Scan for the cell matching the given text and deliver its (X, Y) coordinate at center. 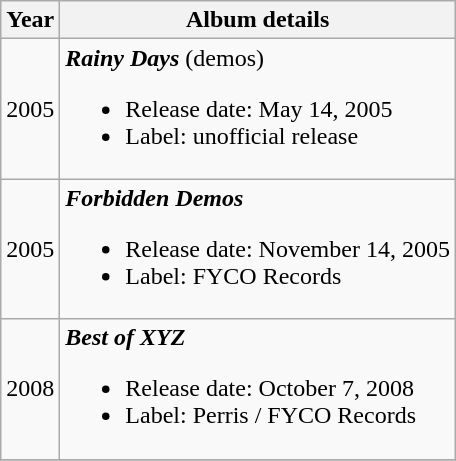
2008 (30, 389)
Album details (258, 20)
Best of XYZRelease date: October 7, 2008Label: Perris / FYCO Records (258, 389)
Forbidden DemosRelease date: November 14, 2005Label: FYCO Records (258, 249)
Rainy Days (demos)Release date: May 14, 2005Label: unofficial release (258, 109)
Year (30, 20)
